From the cell containing the given text, extract its center point as (x, y) coordinate. 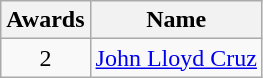
John Lloyd Cruz (176, 58)
Awards (46, 20)
Name (176, 20)
2 (46, 58)
